Capture the cell that displays the provided text and extract its (x, y) central coordinate. 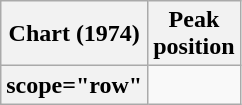
scope="row" (74, 85)
Chart (1974) (74, 34)
Peakposition (194, 34)
